Pinpoint the cell where the given text exists, returning its (x, y) midpoint coordinate. 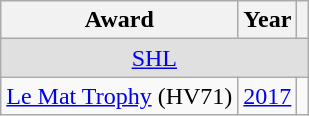
2017 (268, 96)
Award (120, 20)
Le Mat Trophy (HV71) (120, 96)
Year (268, 20)
SHL (154, 58)
